Output the [X, Y] coordinate of the center of the cell containing the given text.  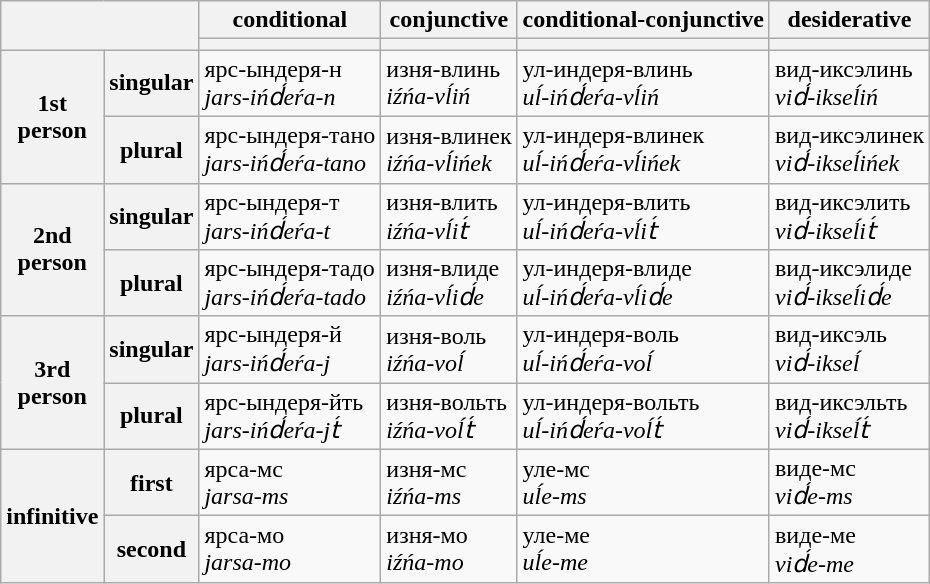
ул-индеря-влидеuĺ-ińd́eŕa-vĺid́e [643, 284]
desiderative [849, 20]
infinitive [52, 516]
вид-иксэлитьvid́-ikseĺit́ [849, 216]
вид-иксэлиньvid́-ikseĺiń [849, 84]
2ndperson [52, 250]
изня-влитьiźńa-vĺit́ [449, 216]
second [152, 550]
ярс-ындеря-нjars-ińd́eŕa-n [290, 84]
ул-индеря-влитьuĺ-ińd́eŕa-vĺit́ [643, 216]
изня-влинекiźńa-vĺińek [449, 150]
изня-моiźńa-mo [449, 550]
first [152, 482]
виде-меvid́e-me [849, 550]
уле-меuĺe-me [643, 550]
conditional-conjunctive [643, 20]
conditional [290, 20]
1stperson [52, 116]
ярс-ындеря-йjars-ińd́eŕa-j [290, 350]
вид-иксэльтьvid́-ikseĺt́ [849, 416]
виде-мсvid́e-ms [849, 482]
изня-вольтьiźńa-voĺt́ [449, 416]
ярс-ындеря-йтьjars-ińd́eŕa-jt́ [290, 416]
изня-влидеiźńa-vĺid́e [449, 284]
ярса-моjarsa-mo [290, 550]
уле-мсuĺe-ms [643, 482]
изня-мсiźńa-ms [449, 482]
вид-иксэльvid́-ikseĺ [849, 350]
вид-иксэлидеvid́-ikseĺid́e [849, 284]
3rdperson [52, 382]
ул-индеря-вольтьuĺ-ińd́eŕa-voĺt́ [643, 416]
ярс-ындеря-таноjars-ińd́eŕa-tano [290, 150]
ул-индеря-вольuĺ-ińd́eŕa-voĺ [643, 350]
изня-вольiźńa-voĺ [449, 350]
ярса-мсjarsa-ms [290, 482]
ул-индеря-влинекuĺ-ińd́eŕa-vĺińek [643, 150]
conjunctive [449, 20]
изня-влиньiźńa-vĺiń [449, 84]
вид-иксэлинекvid́-ikseĺińek [849, 150]
ярс-ындеря-тjars-ińd́eŕa-t [290, 216]
ярс-ындеря-тадоjars-ińd́eŕa-tado [290, 284]
ул-индеря-влиньuĺ-ińd́eŕa-vĺiń [643, 84]
